Extract the [x, y] coordinate from the center of the cell holding the provided text.  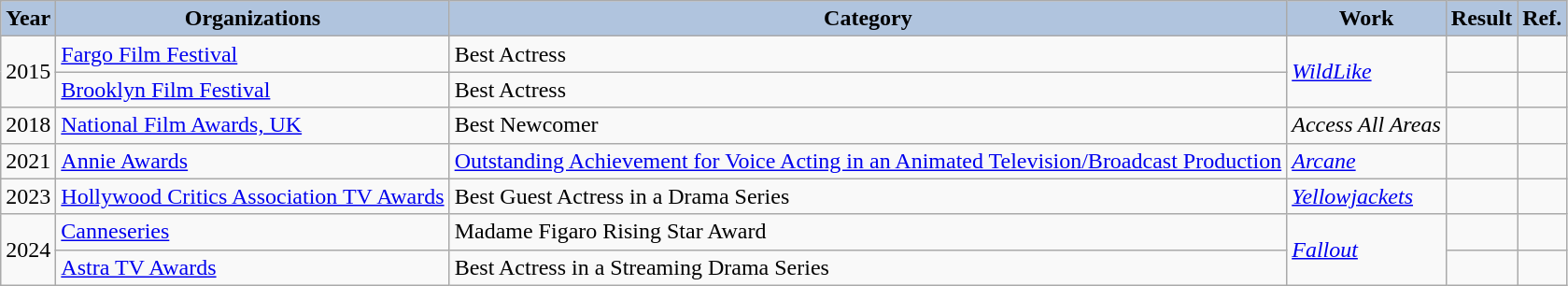
Yellowjackets [1367, 196]
Year [28, 19]
Brooklyn Film Festival [252, 90]
Annie Awards [252, 161]
Access All Areas [1367, 125]
Fargo Film Festival [252, 54]
Best Guest Actress in a Drama Series [869, 196]
2024 [28, 250]
Canneseries [252, 232]
Outstanding Achievement for Voice Acting in an Animated Television/Broadcast Production [869, 161]
Organizations [252, 19]
Best Newcomer [869, 125]
2023 [28, 196]
Ref. [1543, 19]
Madame Figaro Rising Star Award [869, 232]
2015 [28, 72]
Arcane [1367, 161]
Category [869, 19]
Fallout [1367, 250]
Work [1367, 19]
Hollywood Critics Association TV Awards [252, 196]
Best Actress in a Streaming Drama Series [869, 267]
National Film Awards, UK [252, 125]
WildLike [1367, 72]
Result [1481, 19]
2021 [28, 161]
2018 [28, 125]
Astra TV Awards [252, 267]
